Search for the cell housing the specified text and yield its (x, y) center coordinate. 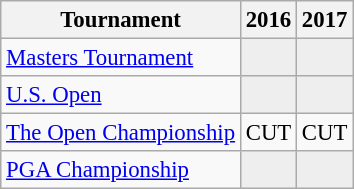
U.S. Open (121, 95)
The Open Championship (121, 133)
Masters Tournament (121, 58)
2016 (268, 20)
PGA Championship (121, 170)
2017 (325, 20)
Tournament (121, 20)
